Search for the cell housing the specified text and yield its [x, y] center coordinate. 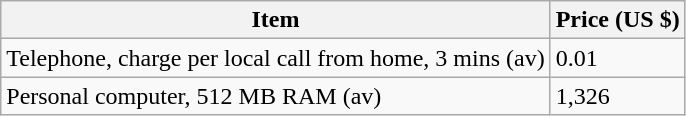
0.01 [618, 58]
Telephone, charge per local call from home, 3 mins (av) [276, 58]
Item [276, 20]
Price (US $) [618, 20]
Personal computer, 512 MB RAM (av) [276, 96]
1,326 [618, 96]
